Locate the cell with the specified text and output its [x, y] center coordinate. 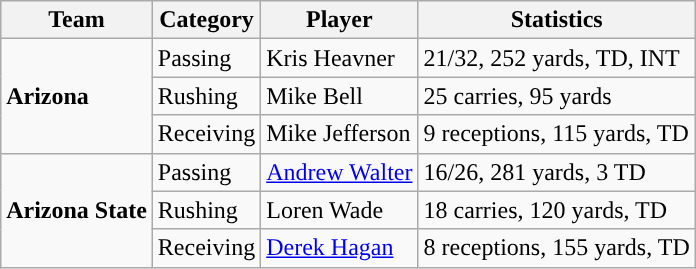
16/26, 281 yards, 3 TD [556, 172]
Statistics [556, 20]
Arizona State [77, 210]
Team [77, 20]
Loren Wade [340, 210]
8 receptions, 155 yards, TD [556, 248]
21/32, 252 yards, TD, INT [556, 58]
Andrew Walter [340, 172]
Player [340, 20]
Derek Hagan [340, 248]
Arizona [77, 96]
25 carries, 95 yards [556, 96]
Mike Jefferson [340, 134]
9 receptions, 115 yards, TD [556, 134]
Mike Bell [340, 96]
18 carries, 120 yards, TD [556, 210]
Category [206, 20]
Kris Heavner [340, 58]
